For the text-containing cell, return its midpoint in (X, Y) coordinate format. 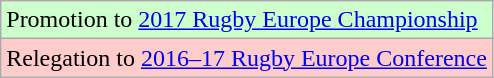
Promotion to 2017 Rugby Europe Championship (247, 20)
Relegation to 2016–17 Rugby Europe Conference (247, 58)
